Determine the (X, Y) coordinate at the center of the cell enclosing the given text.  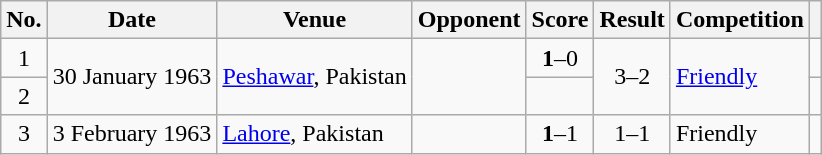
Lahore, Pakistan (314, 134)
30 January 1963 (132, 77)
Opponent (469, 20)
Result (632, 20)
1–0 (560, 58)
3 February 1963 (132, 134)
Date (132, 20)
1 (24, 58)
2 (24, 96)
Peshawar, Pakistan (314, 77)
3–2 (632, 77)
Venue (314, 20)
Competition (740, 20)
Score (560, 20)
3 (24, 134)
No. (24, 20)
